Provide the (X, Y) coordinate of the cell's center where the given text is located.  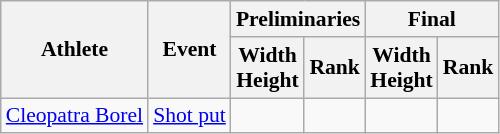
Shot put (190, 116)
Athlete (74, 50)
Cleopatra Borel (74, 116)
Preliminaries (298, 19)
Final (432, 19)
Event (190, 50)
